Search for the cell housing the specified text and yield its (x, y) center coordinate. 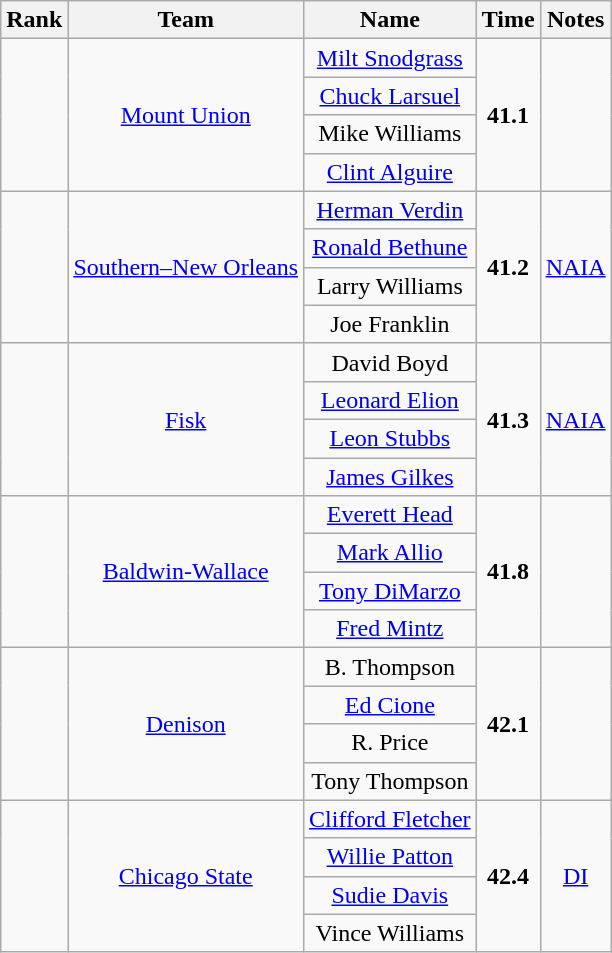
Fred Mintz (390, 629)
Mount Union (186, 115)
Time (508, 20)
Clint Alguire (390, 172)
Ronald Bethune (390, 248)
41.8 (508, 572)
James Gilkes (390, 477)
DI (576, 876)
Everett Head (390, 515)
42.1 (508, 724)
Joe Franklin (390, 324)
Larry Williams (390, 286)
Vince Williams (390, 933)
Baldwin-Wallace (186, 572)
Sudie Davis (390, 895)
R. Price (390, 743)
Chicago State (186, 876)
Mark Allio (390, 553)
41.3 (508, 419)
B. Thompson (390, 667)
41.2 (508, 267)
Mike Williams (390, 134)
Chuck Larsuel (390, 96)
Clifford Fletcher (390, 819)
42.4 (508, 876)
Tony Thompson (390, 781)
Herman Verdin (390, 210)
Denison (186, 724)
Rank (34, 20)
Notes (576, 20)
David Boyd (390, 362)
41.1 (508, 115)
Milt Snodgrass (390, 58)
Tony DiMarzo (390, 591)
Southern–New Orleans (186, 267)
Name (390, 20)
Leon Stubbs (390, 438)
Fisk (186, 419)
Willie Patton (390, 857)
Team (186, 20)
Leonard Elion (390, 400)
Ed Cione (390, 705)
